Output the (x, y) coordinate of the center of the cell containing the given text.  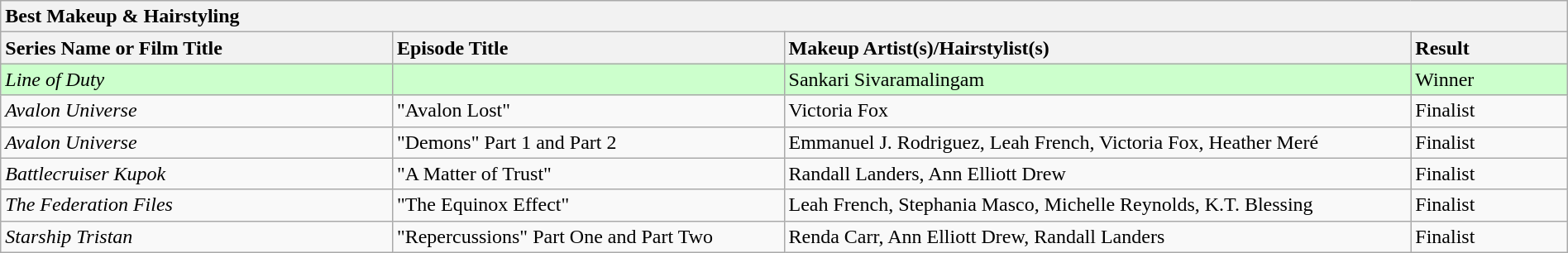
"Repercussions" Part One and Part Two (588, 236)
Sankari Sivaramalingam (1097, 79)
"Avalon Lost" (588, 111)
Battlecruiser Kupok (197, 174)
Result (1489, 48)
"A Matter of Trust" (588, 174)
Emmanuel J. Rodriguez, Leah French, Victoria Fox, Heather Meré (1097, 142)
Line of Duty (197, 79)
Victoria Fox (1097, 111)
Makeup Artist(s)/Hairstylist(s) (1097, 48)
The Federation Files (197, 205)
Leah French, Stephania Masco, Michelle Reynolds, K.T. Blessing (1097, 205)
Series Name or Film Title (197, 48)
Episode Title (588, 48)
"The Equinox Effect" (588, 205)
Starship Tristan (197, 236)
Renda Carr, Ann Elliott Drew, Randall Landers (1097, 236)
Best Makeup & Hairstyling (784, 17)
Winner (1489, 79)
"Demons" Part 1 and Part 2 (588, 142)
Randall Landers, Ann Elliott Drew (1097, 174)
